Output the [X, Y] coordinate of the center of the cell containing the given text.  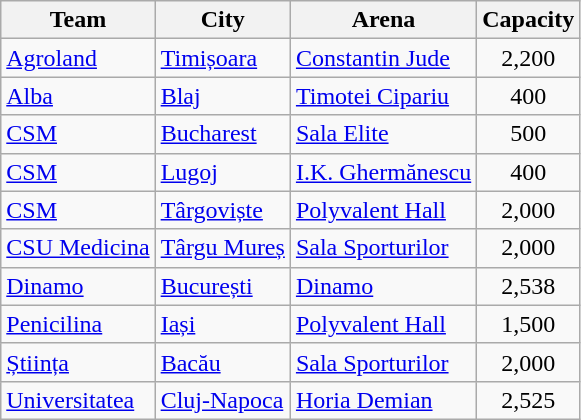
Cluj-Napoca [222, 400]
2,200 [528, 58]
Târgu Mureș [222, 248]
Sala Elite [383, 134]
Târgoviște [222, 210]
Universitatea [78, 400]
Team [78, 20]
Horia Demian [383, 400]
Constantin Jude [383, 58]
Lugoj [222, 172]
Timotei Cipariu [383, 96]
București [222, 286]
1,500 [528, 324]
I.K. Ghermănescu [383, 172]
500 [528, 134]
Arena [383, 20]
CSU Medicina [78, 248]
Alba [78, 96]
Blaj [222, 96]
2,525 [528, 400]
Agroland [78, 58]
City [222, 20]
Timișoara [222, 58]
Știința [78, 362]
Bucharest [222, 134]
Penicilina [78, 324]
Iași [222, 324]
Capacity [528, 20]
2,538 [528, 286]
Bacău [222, 362]
